From the cell containing the given text, extract its center point as (X, Y) coordinate. 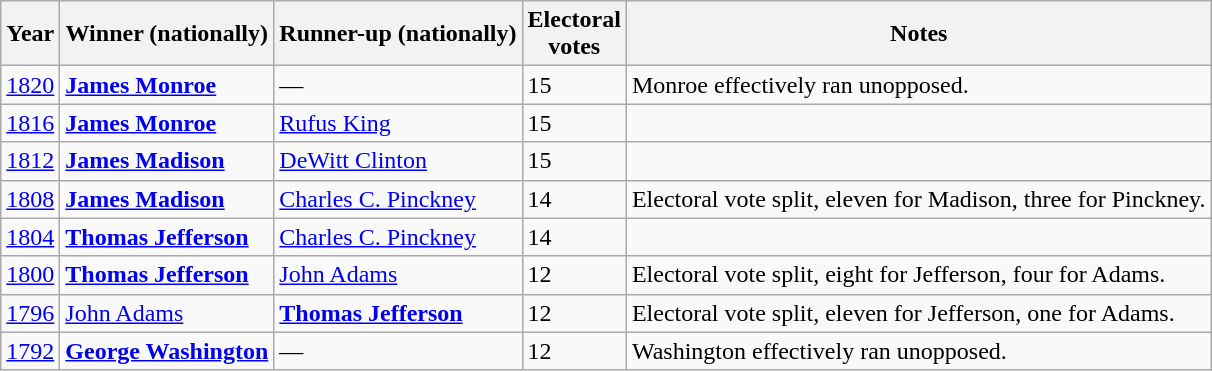
Rufus King (398, 123)
Notes (918, 34)
1804 (30, 237)
George Washington (167, 351)
Winner (nationally) (167, 34)
1800 (30, 275)
1812 (30, 161)
1820 (30, 85)
DeWitt Clinton (398, 161)
1796 (30, 313)
Year (30, 34)
Electoral vote split, eleven for Jefferson, one for Adams. (918, 313)
1792 (30, 351)
Runner-up (nationally) (398, 34)
1808 (30, 199)
Electoralvotes (574, 34)
Washington effectively ran unopposed. (918, 351)
Monroe effectively ran unopposed. (918, 85)
Electoral vote split, eight for Jefferson, four for Adams. (918, 275)
Electoral vote split, eleven for Madison, three for Pinckney. (918, 199)
1816 (30, 123)
